Scan for the cell matching the given text and deliver its [X, Y] coordinate at center. 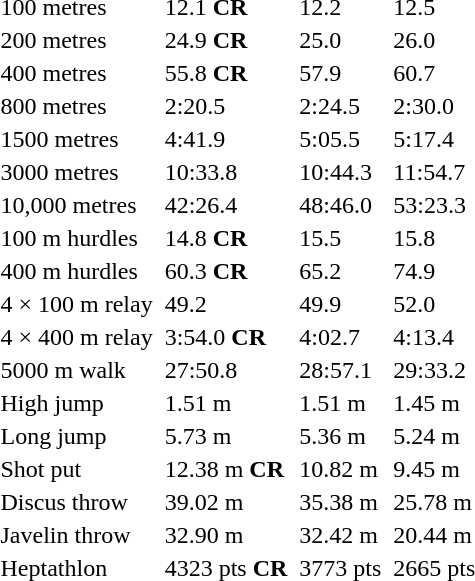
4:41.9 [226, 139]
48:46.0 [340, 205]
24.9 CR [226, 40]
4:02.7 [340, 337]
12.38 m CR [226, 469]
39.02 m [226, 502]
15.5 [340, 238]
10.82 m [340, 469]
32.90 m [226, 535]
10:44.3 [340, 172]
27:50.8 [226, 370]
5.73 m [226, 436]
49.2 [226, 304]
49.9 [340, 304]
32.42 m [340, 535]
42:26.4 [226, 205]
65.2 [340, 271]
35.38 m [340, 502]
55.8 CR [226, 73]
5.36 m [340, 436]
2:20.5 [226, 106]
3:54.0 CR [226, 337]
60.3 CR [226, 271]
2:24.5 [340, 106]
57.9 [340, 73]
25.0 [340, 40]
28:57.1 [340, 370]
14.8 CR [226, 238]
10:33.8 [226, 172]
5:05.5 [340, 139]
